Capture the cell that displays the provided text and extract its [x, y] central coordinate. 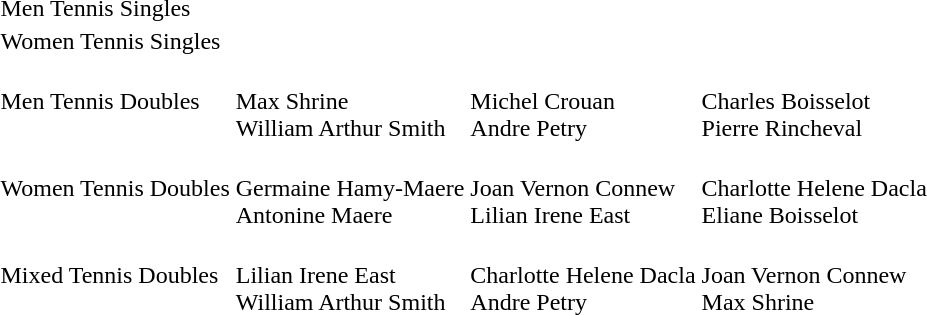
Michel CrouanAndre Petry [583, 101]
Joan Vernon ConnewLilian Irene East [583, 188]
Max ShrineWilliam Arthur Smith [350, 101]
Germaine Hamy-MaereAntonine Maere [350, 188]
